For the text-containing cell, return its midpoint in [x, y] coordinate format. 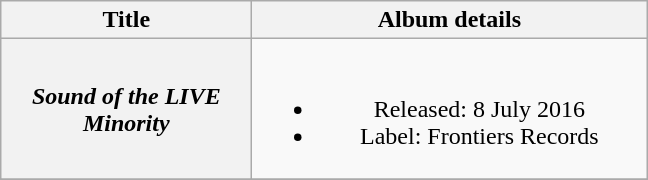
Album details [450, 20]
Sound of the LIVE Minority [126, 109]
Released: 8 July 2016Label: Frontiers Records [450, 109]
Title [126, 20]
